Find where the given text appears and provide that cell's center as [x, y] coordinate. 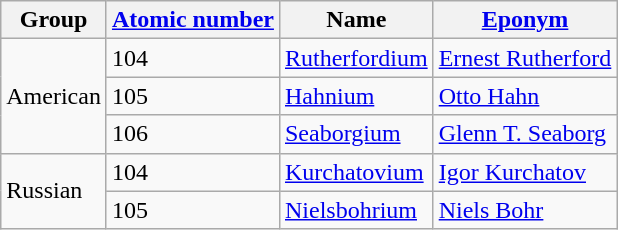
Atomic number [192, 20]
Group [54, 20]
106 [192, 134]
Seaborgium [356, 134]
Otto Hahn [525, 96]
Russian [54, 191]
Kurchatovium [356, 172]
Glenn T. Seaborg [525, 134]
Eponym [525, 20]
Rutherfordium [356, 58]
American [54, 96]
Niels Bohr [525, 210]
Ernest Rutherford [525, 58]
Igor Kurchatov [525, 172]
Name [356, 20]
Nielsbohrium [356, 210]
Hahnium [356, 96]
